Identify which cell holds the provided text, then report its (x, y) central coordinate. 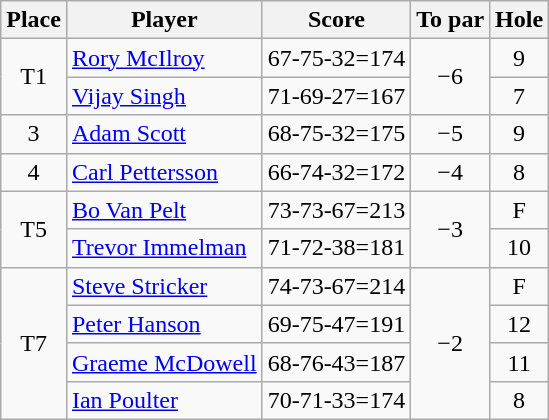
−3 (450, 229)
Peter Hanson (164, 324)
Rory McIlroy (164, 58)
Vijay Singh (164, 96)
Score (336, 20)
Hole (520, 20)
7 (520, 96)
74-73-67=214 (336, 286)
71-72-38=181 (336, 248)
Graeme McDowell (164, 362)
68-76-43=187 (336, 362)
−5 (450, 134)
Trevor Immelman (164, 248)
Player (164, 20)
Ian Poulter (164, 400)
−2 (450, 343)
−6 (450, 77)
Carl Pettersson (164, 172)
10 (520, 248)
12 (520, 324)
To par (450, 20)
66-74-32=172 (336, 172)
73-73-67=213 (336, 210)
71-69-27=167 (336, 96)
69-75-47=191 (336, 324)
Steve Stricker (164, 286)
Bo Van Pelt (164, 210)
Place (34, 20)
T5 (34, 229)
4 (34, 172)
68-75-32=175 (336, 134)
67-75-32=174 (336, 58)
T7 (34, 343)
T1 (34, 77)
11 (520, 362)
70-71-33=174 (336, 400)
−4 (450, 172)
Adam Scott (164, 134)
3 (34, 134)
